Return the [x, y] coordinate for the center point of the cell that contains the specified text.  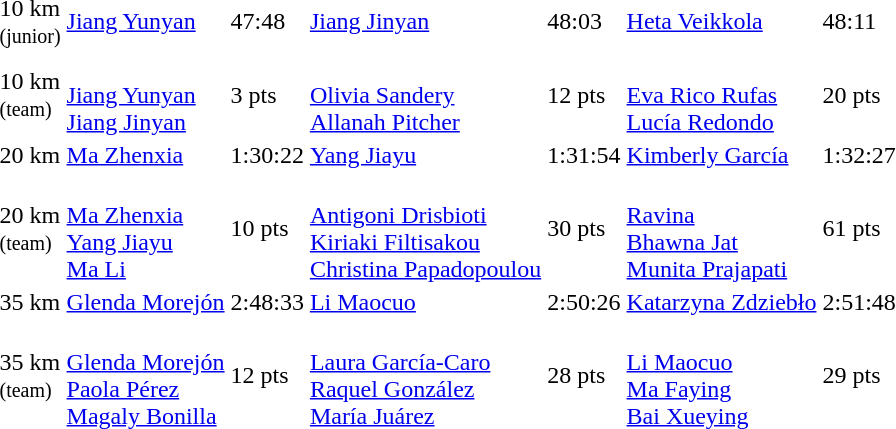
Li Maocuo [425, 302]
12 pts [584, 95]
1:31:54 [584, 155]
3 pts [267, 95]
Yang Jiayu [425, 155]
Glenda Morejón [146, 302]
RavinaBhawna JatMunita Prajapati [722, 228]
Eva Rico RufasLucía Redondo [722, 95]
Ma Zhenxia [146, 155]
Kimberly García [722, 155]
2:48:33 [267, 302]
Jiang YunyanJiang Jinyan [146, 95]
Ma ZhenxiaYang JiayuMa Li [146, 228]
Katarzyna Zdziebło [722, 302]
Antigoni DrisbiotiKiriaki FiltisakouChristina Papadopoulou [425, 228]
2:50:26 [584, 302]
10 pts [267, 228]
30 pts [584, 228]
Olivia SanderyAllanah Pitcher [425, 95]
1:30:22 [267, 155]
